For the text-containing cell, return its midpoint in [x, y] coordinate format. 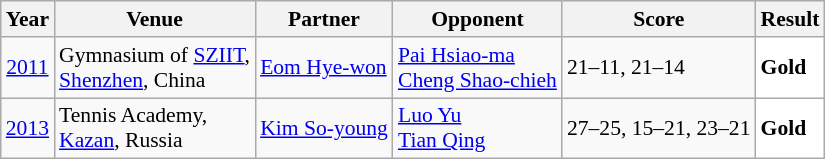
27–25, 15–21, 23–21 [659, 128]
Score [659, 19]
Opponent [478, 19]
2013 [28, 128]
Gymnasium of SZIIT,Shenzhen, China [154, 68]
21–11, 21–14 [659, 68]
Kim So-young [324, 128]
Partner [324, 19]
Pai Hsiao-ma Cheng Shao-chieh [478, 68]
Result [790, 19]
Tennis Academy,Kazan, Russia [154, 128]
Eom Hye-won [324, 68]
Luo Yu Tian Qing [478, 128]
Venue [154, 19]
2011 [28, 68]
Year [28, 19]
